Provide the (X, Y) coordinate of the cell's center where the given text is located.  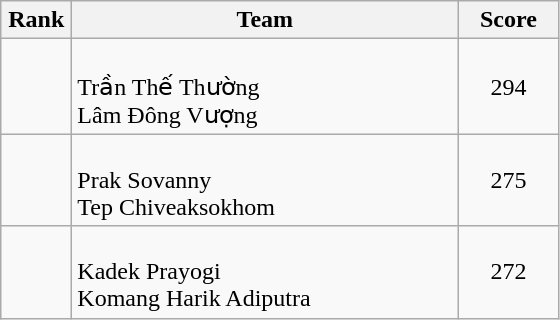
Score (508, 20)
Prak SovannyTep Chiveaksokhom (265, 180)
294 (508, 86)
Rank (36, 20)
275 (508, 180)
Trần Thế ThườngLâm Đông Vượng (265, 86)
Kadek PrayogiKomang Harik Adiputra (265, 272)
Team (265, 20)
272 (508, 272)
